Capture the cell that displays the provided text and extract its (x, y) central coordinate. 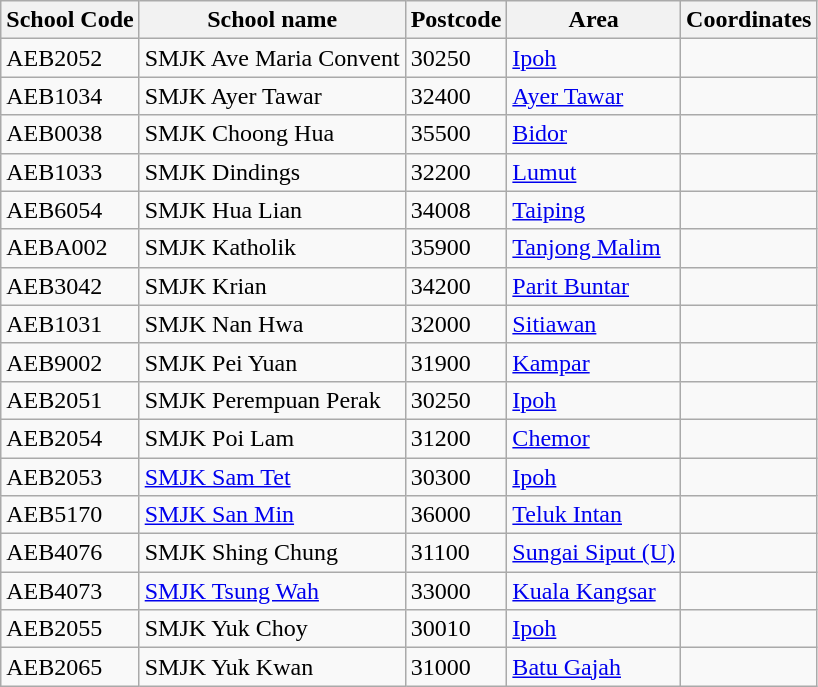
32400 (456, 96)
35500 (456, 134)
AEB0038 (70, 134)
31000 (456, 667)
AEBA002 (70, 248)
Batu Gajah (594, 667)
SMJK San Min (272, 515)
SMJK Sam Tet (272, 477)
35900 (456, 248)
Teluk Intan (594, 515)
School Code (70, 20)
AEB1033 (70, 172)
34008 (456, 210)
Coordinates (749, 20)
AEB3042 (70, 286)
AEB6054 (70, 210)
33000 (456, 591)
Ayer Tawar (594, 96)
SMJK Katholik (272, 248)
30300 (456, 477)
31100 (456, 553)
AEB4076 (70, 553)
AEB2053 (70, 477)
Kampar (594, 362)
Kuala Kangsar (594, 591)
School name (272, 20)
Postcode (456, 20)
AEB2051 (70, 400)
Lumut (594, 172)
31900 (456, 362)
Bidor (594, 134)
SMJK Nan Hwa (272, 324)
SMJK Choong Hua (272, 134)
AEB4073 (70, 591)
Parit Buntar (594, 286)
AEB1034 (70, 96)
32200 (456, 172)
AEB2052 (70, 58)
Chemor (594, 438)
SMJK Tsung Wah (272, 591)
AEB9002 (70, 362)
SMJK Krian (272, 286)
Sitiawan (594, 324)
SMJK Ayer Tawar (272, 96)
SMJK Yuk Choy (272, 629)
34200 (456, 286)
SMJK Pei Yuan (272, 362)
31200 (456, 438)
AEB1031 (70, 324)
SMJK Perempuan Perak (272, 400)
AEB2054 (70, 438)
SMJK Ave Maria Convent (272, 58)
AEB5170 (70, 515)
Tanjong Malim (594, 248)
36000 (456, 515)
AEB2055 (70, 629)
SMJK Shing Chung (272, 553)
30010 (456, 629)
SMJK Poi Lam (272, 438)
Taiping (594, 210)
Area (594, 20)
SMJK Yuk Kwan (272, 667)
32000 (456, 324)
SMJK Dindings (272, 172)
Sungai Siput (U) (594, 553)
SMJK Hua Lian (272, 210)
AEB2065 (70, 667)
